Find where the given text appears and provide that cell's center as [X, Y] coordinate. 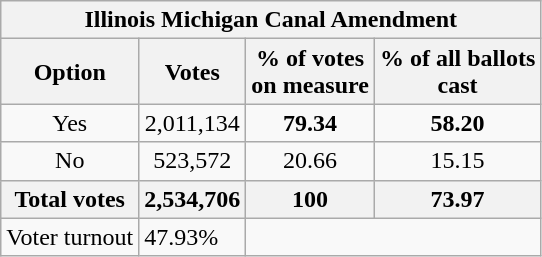
Option [70, 72]
Votes [192, 72]
523,572 [192, 161]
2,011,134 [192, 123]
Illinois Michigan Canal Amendment [271, 20]
Voter turnout [70, 237]
79.34 [310, 123]
Yes [70, 123]
47.93% [192, 237]
100 [310, 199]
58.20 [457, 123]
73.97 [457, 199]
2,534,706 [192, 199]
% of voteson measure [310, 72]
20.66 [310, 161]
% of all ballotscast [457, 72]
15.15 [457, 161]
Total votes [70, 199]
No [70, 161]
